Scan for the cell matching the given text and deliver its [x, y] coordinate at center. 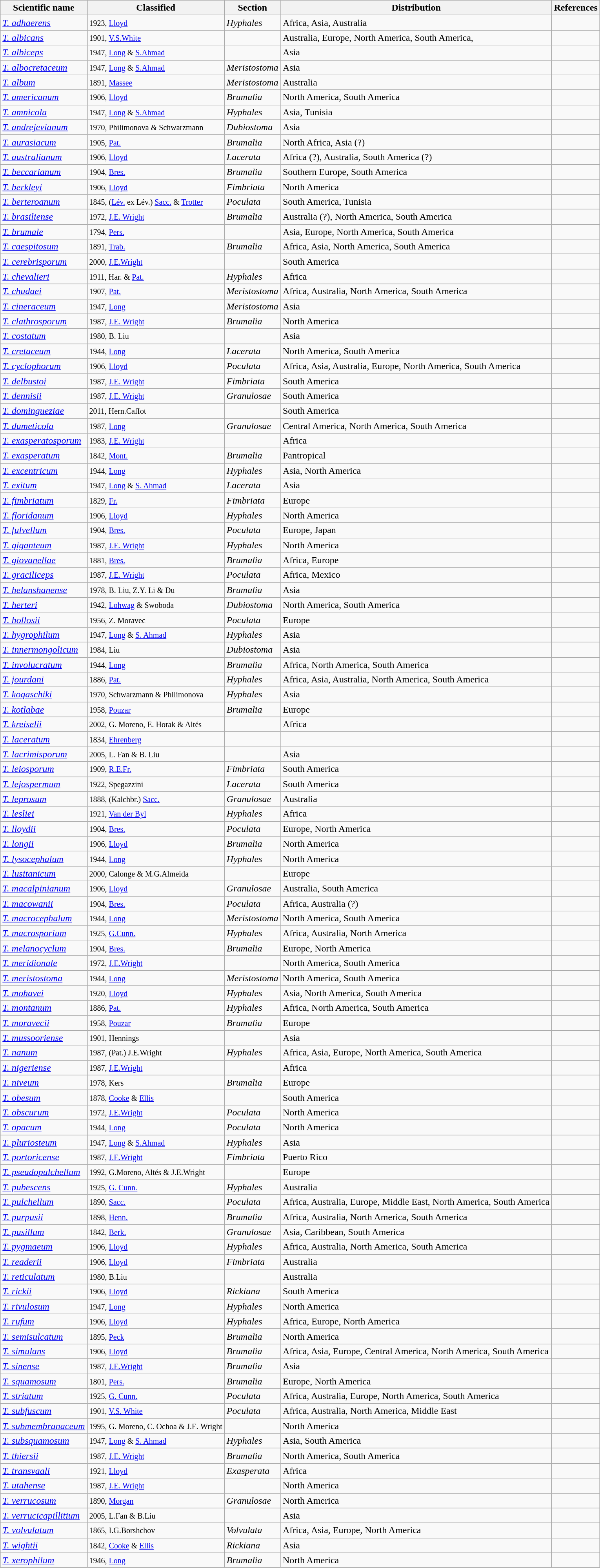
1881, Bres. [156, 560]
T. chudaei [44, 291]
1987, Long [156, 426]
2005, L. Fan & B. Liu [156, 754]
1922, Spegazzini [156, 784]
T. thiersii [44, 1456]
2011, Hern.Caffot [156, 411]
T. moravecii [44, 1023]
Africa, Asia, North America, South America [416, 247]
T. utahense [44, 1486]
T. melanocyclum [44, 948]
1801, Pers. [156, 1381]
T. readerii [44, 1262]
T. kreiselii [44, 724]
T. andrejevianum [44, 127]
T. transvaali [44, 1471]
T. chevalieri [44, 276]
1878, Cooke & Ellis [156, 1097]
T. cyclophorum [44, 366]
2000, J.E.Wright [156, 262]
T. floridanum [44, 515]
T. pulchellum [44, 1202]
T. brasiliense [44, 217]
T. lejospermum [44, 784]
1891, Trab. [156, 247]
T. verrucicapillitium [44, 1515]
T. hollosii [44, 620]
T. caespitosum [44, 247]
T. xerophilum [44, 1560]
T. lacrimisporum [44, 754]
Central America, North America, South America [416, 426]
1890, Sacc. [156, 1202]
1980, B.Liu [156, 1277]
T. lloydii [44, 829]
Australia (?), North America, South America [416, 217]
T. innermongolicum [44, 649]
1901, V.S. White [156, 1411]
1907, Pat. [156, 291]
1845, (Lév. ex Lév.) Sacc. & Trotter [156, 202]
Classified [156, 8]
Asia, North America [416, 471]
T. rickii [44, 1292]
1983, J.E. Wright [156, 441]
T. rufum [44, 1321]
T. cretaceum [44, 351]
1842, Berk. [156, 1232]
T. berteroanum [44, 202]
T. wightii [44, 1545]
1794, Pers. [156, 232]
T. subsquamosum [44, 1441]
T. nigeriense [44, 1068]
2005, L.Fan & B.Liu [156, 1515]
T. sinense [44, 1366]
1888, (Kalchbr.) Sacc. [156, 799]
1834, Ehrenberg [156, 739]
T. striatum [44, 1396]
Australia, Europe, North America, South America, [416, 38]
T. submembranaceum [44, 1426]
1984, Liu [156, 649]
T. obscurum [44, 1112]
T. laceratum [44, 739]
1992, G.Moreno, Altés & J.E.Wright [156, 1172]
2000, Calonge & M.G.Almeida [156, 873]
T. domingueziae [44, 411]
T. dennisii [44, 396]
1923, Lloyd [156, 23]
T. rivulosum [44, 1306]
Southern Europe, South America [416, 172]
T. cineraceum [44, 306]
Volvulata [253, 1530]
T. giganteum [44, 545]
Australia, South America [416, 888]
1946, Long [156, 1560]
1978, B. Liu, Z.Y. Li & Du [156, 590]
Section [253, 8]
T. reticulatum [44, 1277]
1909, R.E.Fr. [156, 769]
Asia, Caribbean, South America [416, 1232]
1842, Mont. [156, 456]
T. purpusii [44, 1217]
T. lysocephalum [44, 859]
2002, G. Moreno, E. Horak & Altés [156, 724]
Puerto Rico [416, 1157]
Africa (?), Australia, South America (?) [416, 157]
T. obesum [44, 1097]
T. pseudopulchellum [44, 1172]
1901, Hennings [156, 1038]
T. involucratum [44, 665]
T. niveum [44, 1082]
T. brumale [44, 232]
South America, Tunisia [416, 202]
T. macalpinianum [44, 888]
T. albicans [44, 38]
Africa, Australia, Europe, Middle East, North America, South America [416, 1202]
T. semisulcatum [44, 1336]
T. helanshanense [44, 590]
1921, Lloyd [156, 1471]
T. kotlabae [44, 709]
T. nanum [44, 1053]
1925, G.Cunn. [156, 933]
T. lesliei [44, 814]
1920, Lloyd [156, 993]
T. meridionale [44, 963]
Africa, Australia, Europe, North America, South America [416, 1396]
1987, (Pat.) J.E.Wright [156, 1053]
1895, Peck [156, 1336]
Exasperata [253, 1471]
1980, B. Liu [156, 336]
T. pluriosteum [44, 1142]
Africa, Australia, North America, Middle East [416, 1411]
Europe, Japan [416, 530]
T. exasperatosporum [44, 441]
1905, Pat. [156, 142]
1865, I.G.Borshchov [156, 1530]
1970, Schwarzmann & Philimonova [156, 695]
T. hygrophilum [44, 635]
T. cerebrisporum [44, 262]
T. amnicola [44, 112]
1842, Cooke & Ellis [156, 1545]
T. macrocephalum [44, 919]
T. pusillum [44, 1232]
1970, Philimonova & Schwarzmann [156, 127]
1956, Z. Moravec [156, 620]
Africa, Asia, Australia, Europe, North America, South America [416, 366]
Africa, Australia (?) [416, 903]
1901, V.S.White [156, 38]
Asia, Tunisia [416, 112]
Africa, Mexico [416, 575]
T. pubescens [44, 1187]
1898, Henn. [156, 1217]
1911, Har. & Pat. [156, 276]
1829, Fr. [156, 500]
Africa, Asia, Europe, North America, South America [416, 1053]
T. mussooriense [44, 1038]
References [576, 8]
T. subfuscum [44, 1411]
T. excentricum [44, 471]
T. albiceps [44, 53]
T. adhaerens [44, 23]
T. montanum [44, 1008]
T. leprosum [44, 799]
T. volvulatum [44, 1530]
1891, Massee [156, 82]
T. jourdani [44, 680]
T. kogaschiki [44, 695]
T. mohavei [44, 993]
Africa, Australia, North America [416, 933]
1978, Kers [156, 1082]
Distribution [416, 8]
1921, Van der Byl [156, 814]
T. beccarianum [44, 172]
T. lusitanicum [44, 873]
1972, J.E. Wright [156, 217]
T. giovanellae [44, 560]
1995, G. Moreno, C. Ochoa & J.E. Wright [156, 1426]
T. clathrosporum [44, 321]
T. delbustoi [44, 381]
T. leiosporum [44, 769]
T. dumeticola [44, 426]
T. australianum [44, 157]
1942, Lohwag & Swoboda [156, 605]
T. exasperatum [44, 456]
T. album [44, 82]
T. verrucosum [44, 1501]
T. fulvellum [44, 530]
T. portoricense [44, 1157]
Asia, North America, South America [416, 993]
T. herteri [44, 605]
T. graciliceps [44, 575]
T. longii [44, 844]
T. macrosporium [44, 933]
Africa, Asia, Australia, North America, South America [416, 680]
T. aurasiacum [44, 142]
T. fimbriatum [44, 500]
Africa, Europe [416, 560]
Africa, Asia, Europe, North America [416, 1530]
T. opacum [44, 1127]
T. berkleyi [44, 187]
T. exitum [44, 486]
1890, Morgan [156, 1501]
T. pygmaeum [44, 1247]
T. americanum [44, 97]
North Africa, Asia (?) [416, 142]
Asia, South America [416, 1441]
T. macowanii [44, 903]
T. costatum [44, 336]
Asia, Europe, North America, South America [416, 232]
Africa, Asia, Europe, Central America, North America, South America [416, 1351]
T. squamosum [44, 1381]
Scientific name [44, 8]
T. simulans [44, 1351]
Africa, Europe, North America [416, 1321]
Africa, Asia, Australia [416, 23]
Pantropical [416, 456]
T. meristostoma [44, 978]
T. albocretaceum [44, 67]
